Locate the cell with the specified text and output its (X, Y) center coordinate. 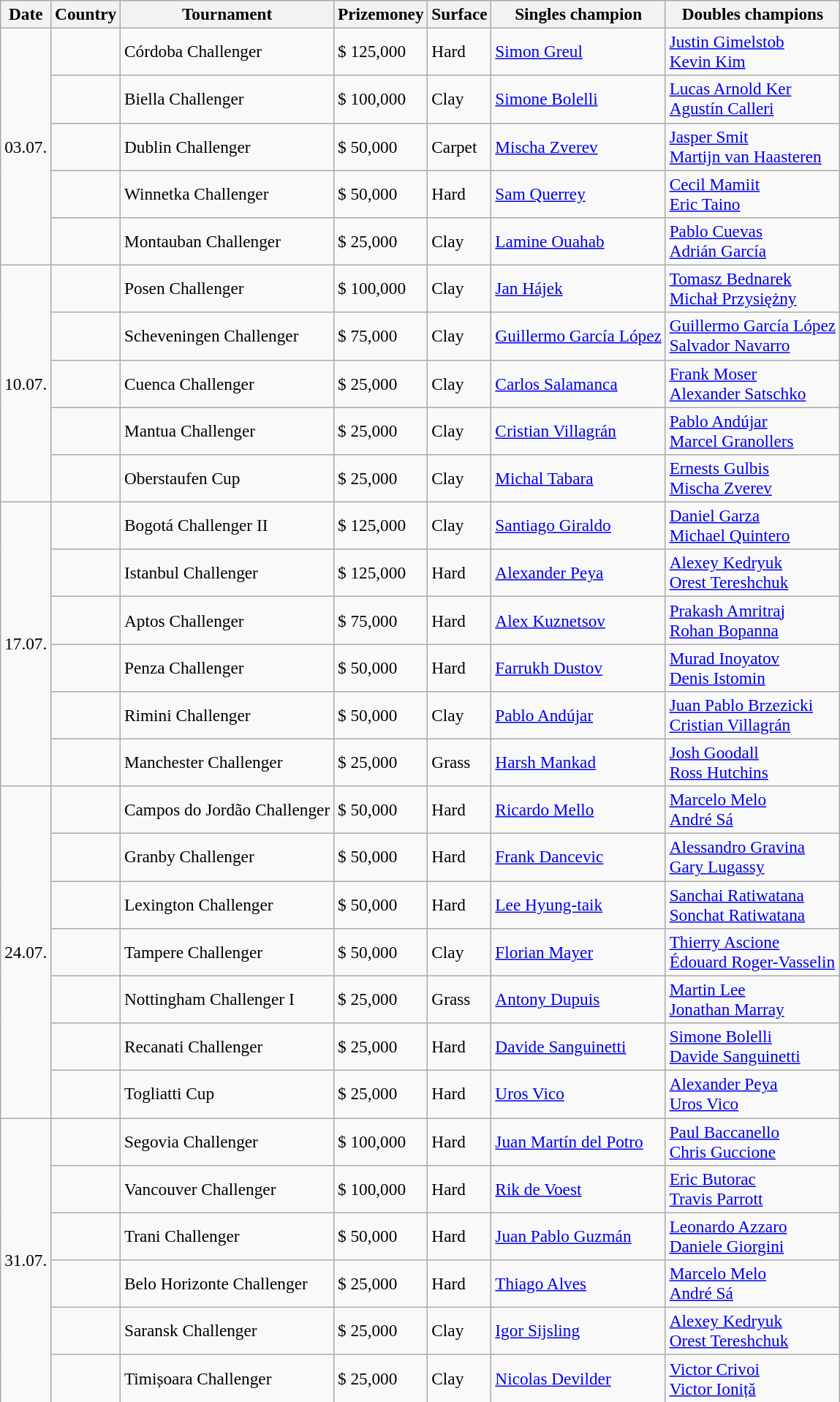
10.07. (26, 383)
Cecil Mamiit Eric Taino (752, 193)
Florian Mayer (578, 952)
Granby Challenger (227, 857)
Surface (459, 14)
Belo Horizonte Challenger (227, 1283)
Tomasz Bednarek Michał Przysiężny (752, 288)
Ernests Gulbis Mischa Zverev (752, 478)
Manchester Challenger (227, 762)
31.07. (26, 1259)
Justin Gimelstob Kevin Kim (752, 51)
Farrukh Dustov (578, 667)
Biella Challenger (227, 99)
Penza Challenger (227, 667)
Pablo Andújar Marcel Granollers (752, 430)
Victor Crivoi Victor Ioniță (752, 1378)
Lexington Challenger (227, 904)
Lucas Arnold Ker Agustín Calleri (752, 99)
Carpet (459, 146)
Tampere Challenger (227, 952)
Davide Sanguinetti (578, 1046)
Martin Lee Jonathan Marray (752, 999)
Rimini Challenger (227, 715)
Winnetka Challenger (227, 193)
Cristian Villagrán (578, 430)
Simone Bolelli (578, 99)
Jasper Smit Martijn van Haasteren (752, 146)
Simone Bolelli Davide Sanguinetti (752, 1046)
Antony Dupuis (578, 999)
Alex Kuznetsov (578, 620)
Recanati Challenger (227, 1046)
Mantua Challenger (227, 430)
Togliatti Cup (227, 1094)
Leonardo Azzaro Daniele Giorgini (752, 1236)
Carlos Salamanca (578, 383)
Guillermo García López Salvador Navarro (752, 336)
Pablo Andújar (578, 715)
17.07. (26, 644)
Córdoba Challenger (227, 51)
Guillermo García López (578, 336)
Scheveningen Challenger (227, 336)
Campos do Jordão Challenger (227, 810)
Jan Hájek (578, 288)
Harsh Mankad (578, 762)
Juan Pablo Guzmán (578, 1236)
Thierry Ascione Édouard Roger-Vasselin (752, 952)
Saransk Challenger (227, 1331)
Oberstaufen Cup (227, 478)
Daniel Garza Michael Quintero (752, 525)
Tournament (227, 14)
Timișoara Challenger (227, 1378)
Lee Hyung-taik (578, 904)
Prakash Amritraj Rohan Bopanna (752, 620)
Juan Martín del Potro (578, 1141)
Pablo Cuevas Adrián García (752, 241)
Aptos Challenger (227, 620)
Singles champion (578, 14)
Igor Sijsling (578, 1331)
Montauban Challenger (227, 241)
Juan Pablo Brzezicki Cristian Villagrán (752, 715)
Dublin Challenger (227, 146)
Simon Greul (578, 51)
Bogotá Challenger II (227, 525)
Ricardo Mello (578, 810)
Alexander Peya (578, 573)
Frank Dancevic (578, 857)
Eric Butorac Travis Parrott (752, 1189)
Date (26, 14)
Sanchai Ratiwatana Sonchat Ratiwatana (752, 904)
Nicolas Devilder (578, 1378)
Alexander Peya Uros Vico (752, 1094)
Alessandro Gravina Gary Lugassy (752, 857)
Paul Baccanello Chris Guccione (752, 1141)
Cuenca Challenger (227, 383)
Mischa Zverev (578, 146)
Josh Goodall Ross Hutchins (752, 762)
Sam Querrey (578, 193)
24.07. (26, 952)
Trani Challenger (227, 1236)
Rik de Voest (578, 1189)
Vancouver Challenger (227, 1189)
Istanbul Challenger (227, 573)
Michal Tabara (578, 478)
Nottingham Challenger I (227, 999)
Prizemoney (381, 14)
Posen Challenger (227, 288)
Segovia Challenger (227, 1141)
Santiago Giraldo (578, 525)
Uros Vico (578, 1094)
Frank Moser Alexander Satschko (752, 383)
03.07. (26, 146)
Lamine Ouahab (578, 241)
Thiago Alves (578, 1283)
Murad Inoyatov Denis Istomin (752, 667)
Country (86, 14)
Doubles champions (752, 14)
